Find where the given text appears and provide that cell's center as (X, Y) coordinate. 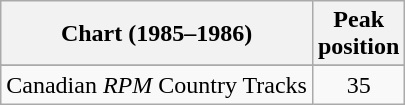
Chart (1985–1986) (157, 34)
35 (358, 85)
Canadian RPM Country Tracks (157, 85)
Peakposition (358, 34)
